Return the (X, Y) coordinate for the center point of the cell that contains the specified text.  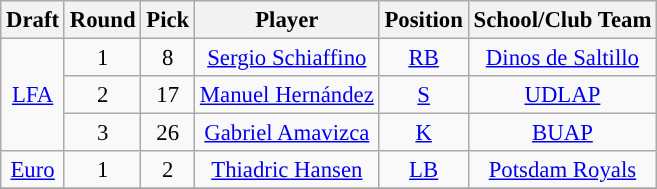
School/Club Team (562, 20)
Position (424, 20)
17 (168, 95)
RB (424, 58)
LB (424, 170)
Pick (168, 20)
K (424, 133)
Euro (33, 170)
Manuel Hernández (288, 95)
8 (168, 58)
Sergio Schiaffino (288, 58)
Dinos de Saltillo (562, 58)
26 (168, 133)
S (424, 95)
BUAP (562, 133)
UDLAP (562, 95)
Draft (33, 20)
LFA (33, 96)
Gabriel Amavizca (288, 133)
Player (288, 20)
Round (102, 20)
Potsdam Royals (562, 170)
3 (102, 133)
Thiadric Hansen (288, 170)
